Scan for the cell matching the given text and deliver its [x, y] coordinate at center. 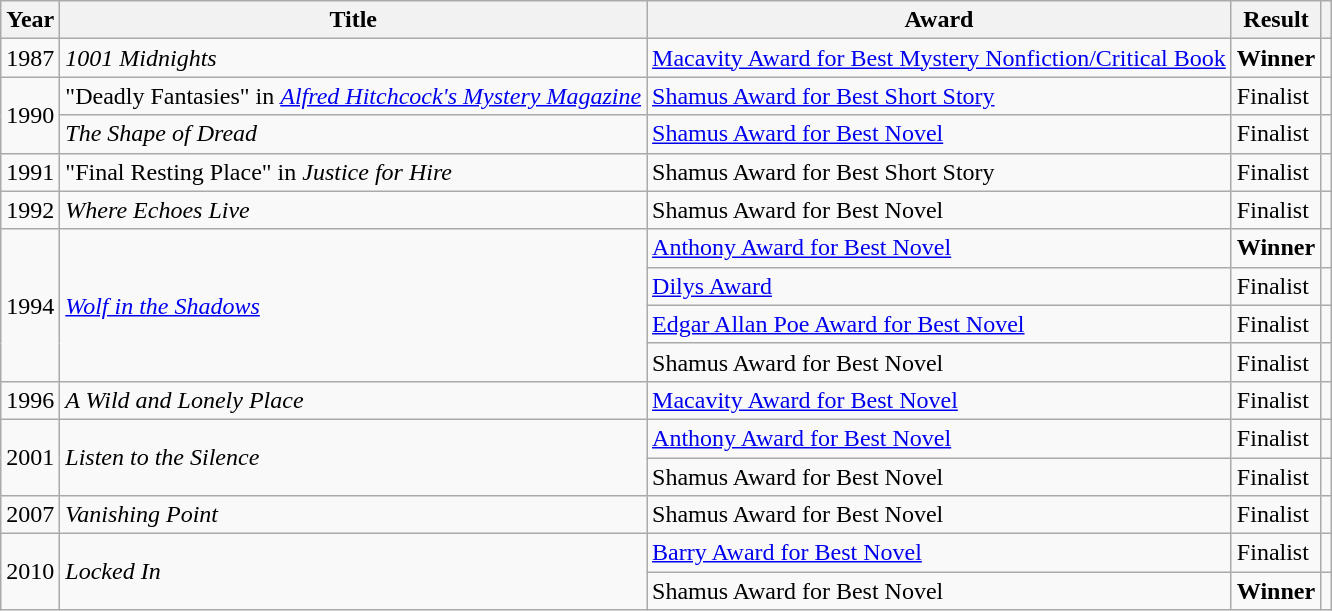
"Final Resting Place" in Justice for Hire [354, 172]
Result [1276, 20]
1992 [30, 210]
1994 [30, 305]
A Wild and Lonely Place [354, 400]
1001 Midnights [354, 58]
2010 [30, 572]
Barry Award for Best Novel [940, 553]
Year [30, 20]
1991 [30, 172]
1996 [30, 400]
Edgar Allan Poe Award for Best Novel [940, 324]
1987 [30, 58]
Listen to the Silence [354, 457]
1990 [30, 115]
Vanishing Point [354, 515]
2007 [30, 515]
Title [354, 20]
Dilys Award [940, 286]
Locked In [354, 572]
"Deadly Fantasies" in Alfred Hitchcock's Mystery Magazine [354, 96]
2001 [30, 457]
The Shape of Dread [354, 134]
Macavity Award for Best Mystery Nonfiction/Critical Book [940, 58]
Wolf in the Shadows [354, 305]
Macavity Award for Best Novel [940, 400]
Award [940, 20]
Where Echoes Live [354, 210]
